Capture the cell that displays the provided text and extract its [x, y] central coordinate. 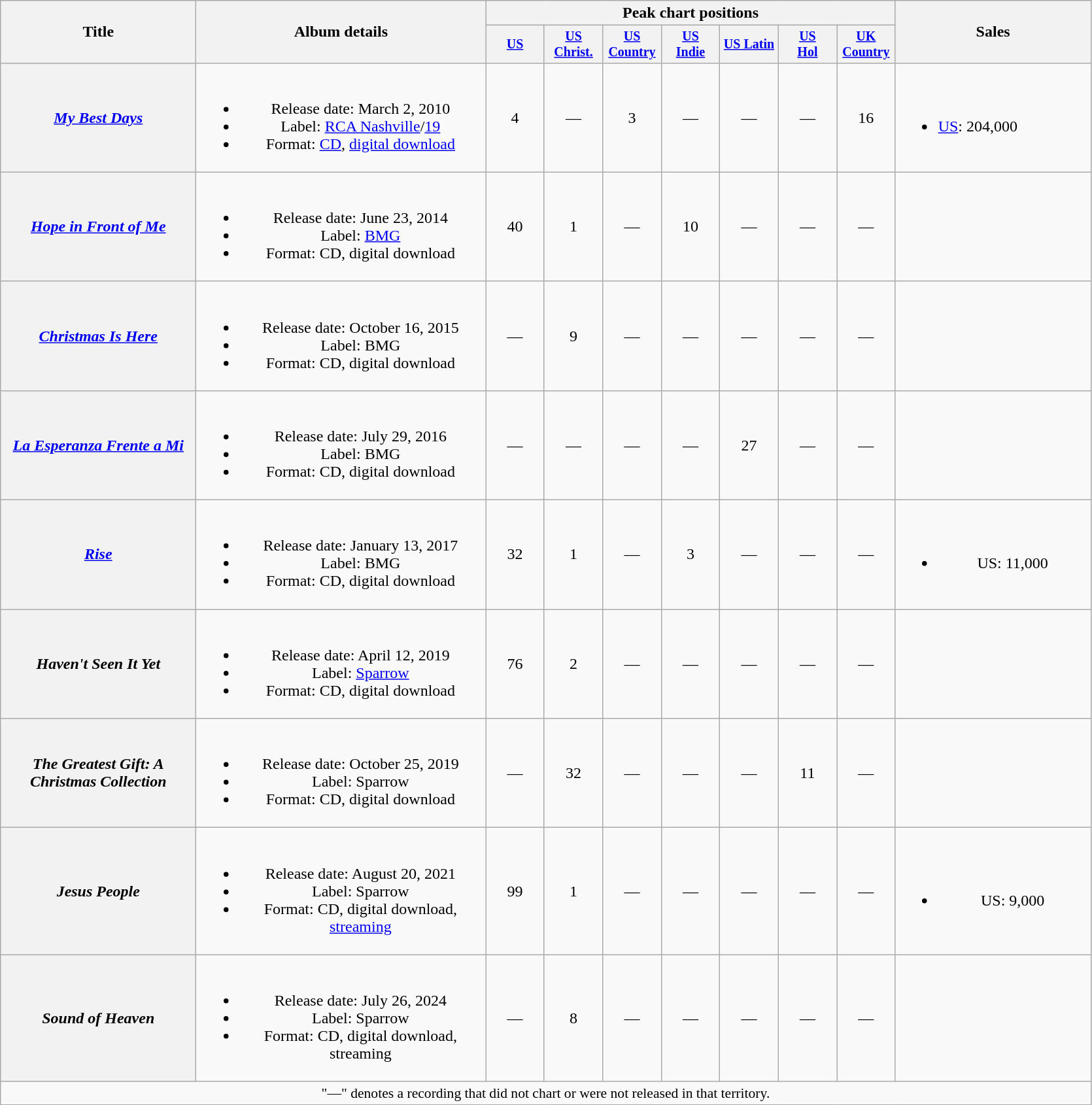
9 [573, 336]
4 [515, 118]
Release date: July 26, 2024Label: SparrowFormat: CD, digital download, streaming [341, 1018]
Peak chart positions [691, 13]
USIndie [691, 44]
Haven't Seen It Yet [98, 664]
US: 9,000 [993, 891]
Release date: August 20, 2021Label: SparrowFormat: CD, digital download, streaming [341, 891]
Title [98, 32]
Jesus People [98, 891]
76 [515, 664]
US [515, 44]
UKCountry [866, 44]
Release date: January 13, 2017Label: BMGFormat: CD, digital download [341, 554]
US: 204,000 [993, 118]
Release date: June 23, 2014Label: BMGFormat: CD, digital download [341, 226]
Album details [341, 32]
Sales [993, 32]
The Greatest Gift: A Christmas Collection [98, 773]
16 [866, 118]
Release date: October 25, 2019Label: SparrowFormat: CD, digital download [341, 773]
US Country [632, 44]
US Latin [749, 44]
10 [691, 226]
Release date: July 29, 2016Label: BMGFormat: CD, digital download [341, 445]
Sound of Heaven [98, 1018]
11 [807, 773]
My Best Days [98, 118]
USHol [807, 44]
La Esperanza Frente a Mi [98, 445]
27 [749, 445]
8 [573, 1018]
"—" denotes a recording that did not chart or were not released in that territory. [545, 1093]
99 [515, 891]
Rise [98, 554]
2 [573, 664]
US: 11,000 [993, 554]
Release date: March 2, 2010Label: RCA Nashville/19Format: CD, digital download [341, 118]
Hope in Front of Me [98, 226]
40 [515, 226]
US Christ. [573, 44]
Release date: April 12, 2019Label: SparrowFormat: CD, digital download [341, 664]
Release date: October 16, 2015Label: BMGFormat: CD, digital download [341, 336]
Christmas Is Here [98, 336]
